Locate the cell with the specified text and output its [x, y] center coordinate. 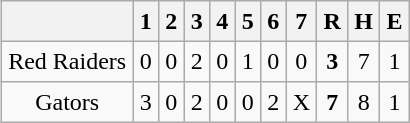
R [332, 21]
Red Raiders [66, 61]
H [364, 21]
Gators [66, 102]
8 [364, 102]
5 [248, 21]
X [302, 102]
E [395, 21]
4 [222, 21]
6 [273, 21]
